Identify which cell holds the provided text, then report its [x, y] central coordinate. 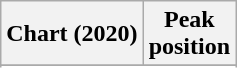
Chart (2020) [72, 34]
Peakposition [189, 34]
